Detect which cell encompasses the target text, then output its (X, Y) center coordinate. 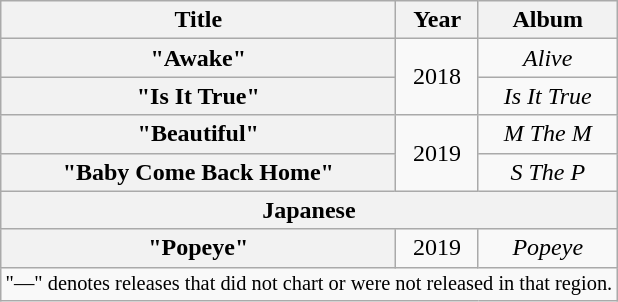
Year (438, 20)
S The P (548, 172)
Album (548, 20)
Popeye (548, 248)
"Beautiful" (198, 134)
"Popeye" (198, 248)
Japanese (309, 210)
"Is It True" (198, 96)
2018 (438, 77)
M The M (548, 134)
"—" denotes releases that did not chart or were not released in that region. (309, 284)
Title (198, 20)
"Baby Come Back Home" (198, 172)
Alive (548, 58)
"Awake" (198, 58)
Is It True (548, 96)
